Capture the cell that displays the provided text and extract its (x, y) central coordinate. 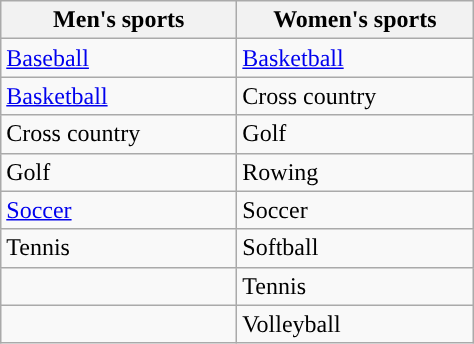
Rowing (355, 172)
Men's sports (119, 20)
Baseball (119, 58)
Volleyball (355, 324)
Women's sports (355, 20)
Softball (355, 248)
